Pinpoint the cell where the given text exists, returning its [X, Y] midpoint coordinate. 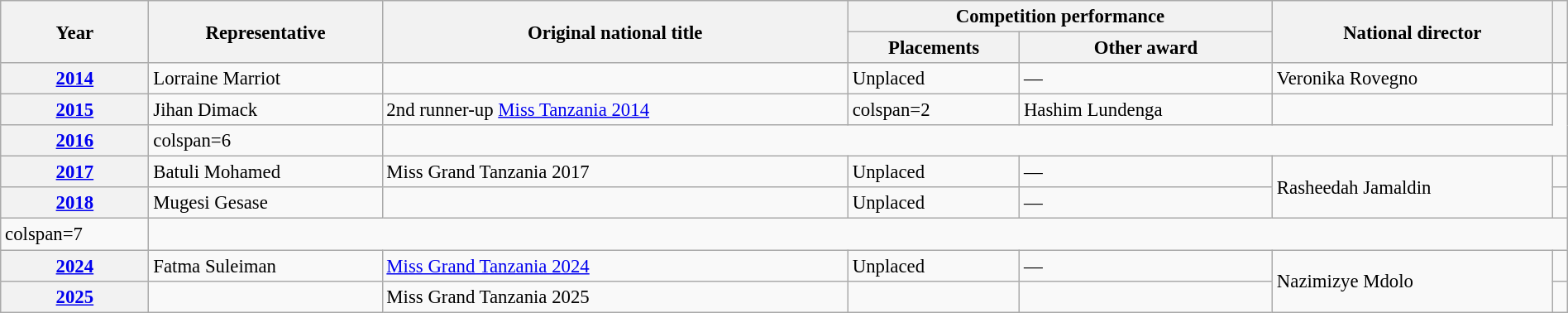
Miss Grand Tanzania 2024 [615, 266]
Jihan Dimack [265, 110]
colspan=6 [265, 141]
2015 [74, 110]
Hashim Lundenga [1146, 110]
Rasheedah Jamaldin [1413, 187]
2025 [74, 296]
Placements [933, 48]
Miss Grand Tanzania 2025 [615, 296]
Nazimizye Mdolo [1413, 282]
2014 [74, 79]
Original national title [615, 31]
Representative [265, 31]
2018 [74, 203]
Other award [1146, 48]
Lorraine Marriot [265, 79]
colspan=7 [74, 234]
Competition performance [1060, 17]
Miss Grand Tanzania 2017 [615, 172]
National director [1413, 31]
Fatma Suleiman [265, 266]
colspan=2 [933, 110]
Year [74, 31]
2024 [74, 266]
Batuli Mohamed [265, 172]
2016 [74, 141]
2nd runner-up Miss Tanzania 2014 [615, 110]
Veronika Rovegno [1413, 79]
2017 [74, 172]
Mugesi Gesase [265, 203]
